From the cell containing the given text, extract its center point as (x, y) coordinate. 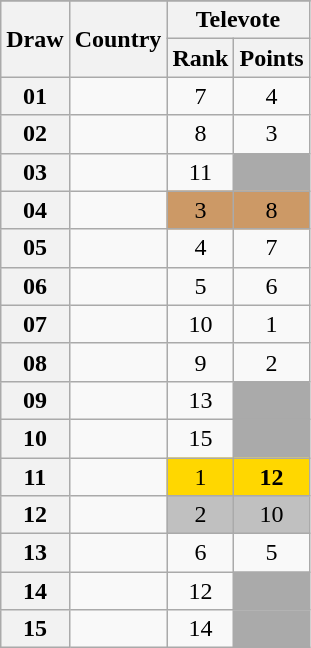
04 (35, 210)
06 (35, 286)
07 (35, 324)
Televote (238, 20)
08 (35, 362)
02 (35, 134)
Points (272, 58)
09 (35, 400)
05 (35, 248)
Rank (200, 58)
03 (35, 172)
Country (118, 39)
9 (200, 362)
Draw (35, 39)
01 (35, 96)
